Detect which cell encompasses the target text, then output its (x, y) center coordinate. 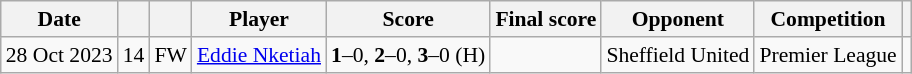
FW (170, 55)
Score (408, 19)
Date (60, 19)
14 (134, 55)
Opponent (678, 19)
Premier League (828, 55)
28 Oct 2023 (60, 55)
Eddie Nketiah (259, 55)
Competition (828, 19)
Sheffield United (678, 55)
1–0, 2–0, 3–0 (H) (408, 55)
Final score (546, 19)
Player (259, 19)
